Pinpoint the cell where the given text exists, returning its (X, Y) midpoint coordinate. 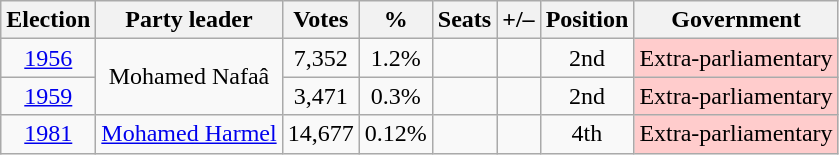
1.2% (396, 58)
Party leader (189, 20)
0.12% (396, 134)
1956 (48, 58)
Seats (464, 20)
Government (736, 20)
1981 (48, 134)
0.3% (396, 96)
7,352 (320, 58)
Position (587, 20)
Mohamed Nafaâ (189, 77)
4th (587, 134)
14,677 (320, 134)
Mohamed Harmel (189, 134)
3,471 (320, 96)
Votes (320, 20)
% (396, 20)
Election (48, 20)
1959 (48, 96)
+/– (518, 20)
